Capture the cell that displays the provided text and extract its [x, y] central coordinate. 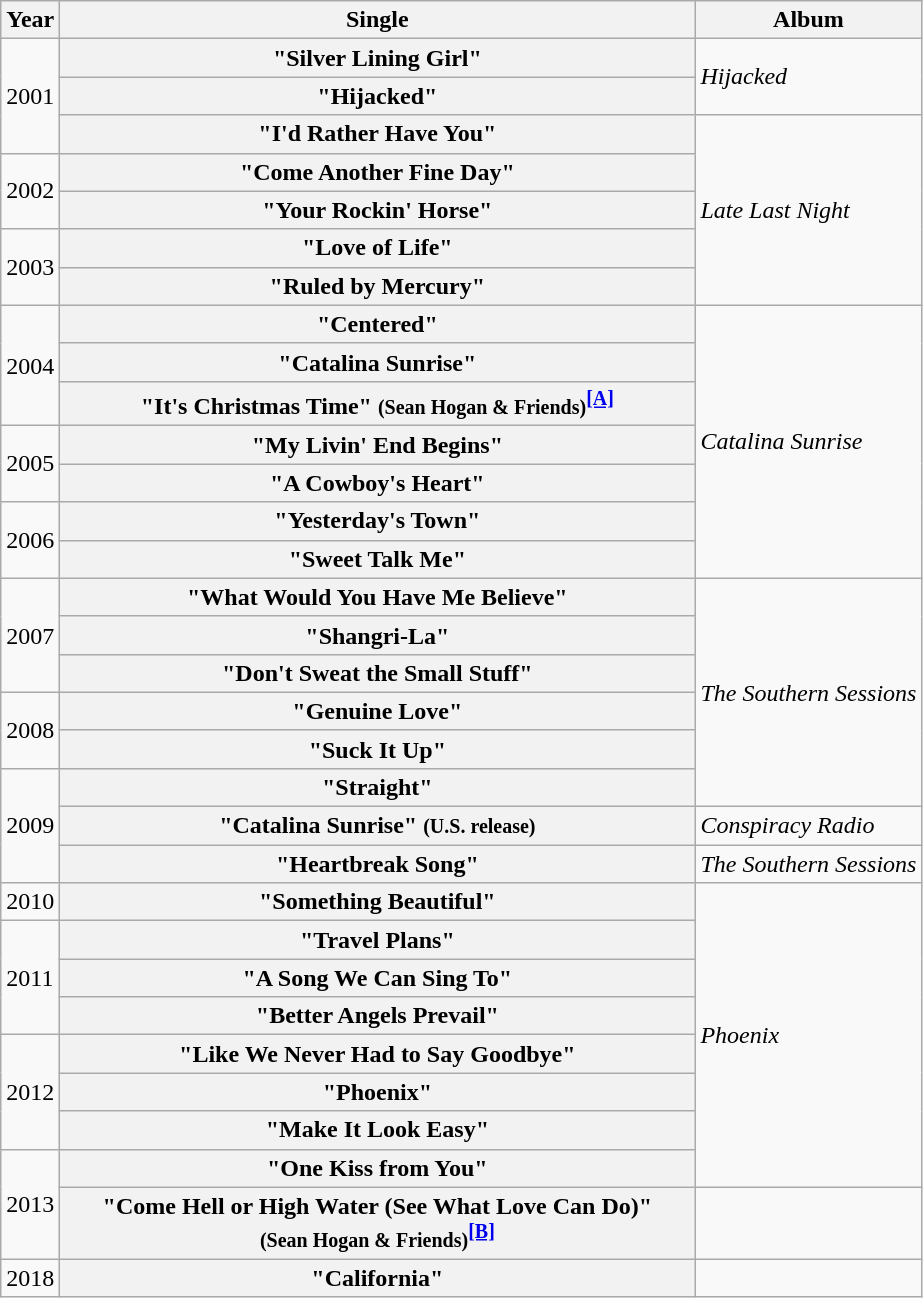
2012 [30, 1092]
"Your Rockin' Horse" [378, 210]
"Love of Life" [378, 248]
"Shangri-La" [378, 635]
"Catalina Sunrise" (U.S. release) [378, 826]
"Ruled by Mercury" [378, 286]
"One Kiss from You" [378, 1168]
"My Livin' End Begins" [378, 445]
"Better Angels Prevail" [378, 1016]
2001 [30, 96]
Year [30, 20]
2003 [30, 267]
"Don't Sweat the Small Stuff" [378, 673]
2007 [30, 635]
"Hijacked" [378, 96]
"Phoenix" [378, 1092]
"What Would You Have Me Believe" [378, 597]
2011 [30, 978]
2013 [30, 1204]
Conspiracy Radio [808, 826]
"Heartbreak Song" [378, 864]
"Genuine Love" [378, 711]
"A Song We Can Sing To" [378, 978]
2010 [30, 902]
Late Last Night [808, 210]
Hijacked [808, 77]
"Something Beautiful" [378, 902]
"It's Christmas Time" (Sean Hogan & Friends)[A] [378, 404]
2002 [30, 191]
Phoenix [808, 1035]
"A Cowboy's Heart" [378, 483]
"Like We Never Had to Say Goodbye" [378, 1054]
"Silver Lining Girl" [378, 58]
"Come Another Fine Day" [378, 172]
"Sweet Talk Me" [378, 559]
"Suck It Up" [378, 749]
2018 [30, 1278]
2009 [30, 825]
Catalina Sunrise [808, 442]
Single [378, 20]
2005 [30, 464]
"Make It Look Easy" [378, 1130]
"I'd Rather Have You" [378, 134]
"Catalina Sunrise" [378, 362]
"California" [378, 1278]
"Come Hell or High Water (See What Love Can Do)"(Sean Hogan & Friends)[B] [378, 1223]
2004 [30, 366]
"Straight" [378, 787]
2006 [30, 540]
"Centered" [378, 324]
2008 [30, 730]
"Yesterday's Town" [378, 521]
Album [808, 20]
"Travel Plans" [378, 940]
